Find where the given text appears and provide that cell's center as (x, y) coordinate. 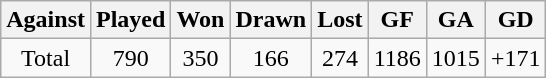
790 (130, 58)
166 (271, 58)
1186 (397, 58)
1015 (456, 58)
350 (200, 58)
GD (516, 20)
Total (46, 58)
GF (397, 20)
Drawn (271, 20)
Played (130, 20)
GA (456, 20)
Against (46, 20)
Lost (340, 20)
274 (340, 58)
+171 (516, 58)
Won (200, 20)
